Search for the cell housing the specified text and yield its [X, Y] center coordinate. 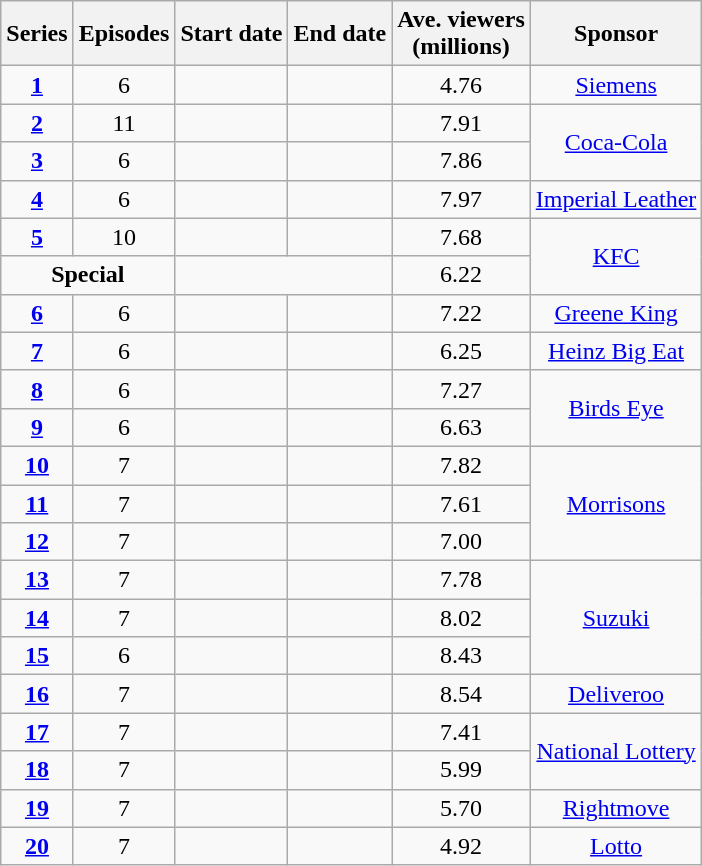
2 [37, 123]
7.86 [462, 161]
7.27 [462, 389]
Sponsor [616, 34]
7.78 [462, 580]
7.91 [462, 123]
3 [37, 161]
7.82 [462, 465]
4.92 [462, 846]
7.97 [462, 199]
Start date [232, 34]
6.25 [462, 351]
KFC [616, 256]
Greene King [616, 313]
8.43 [462, 656]
Suzuki [616, 618]
Special [88, 275]
17 [37, 732]
14 [37, 618]
7.41 [462, 732]
9 [37, 427]
4.76 [462, 85]
5.99 [462, 770]
20 [37, 846]
7.61 [462, 503]
7.68 [462, 237]
6.63 [462, 427]
8 [37, 389]
Birds Eye [616, 408]
8.02 [462, 618]
7.00 [462, 542]
5.70 [462, 808]
Series [37, 34]
Morrisons [616, 503]
Siemens [616, 85]
16 [37, 694]
5 [37, 237]
Lotto [616, 846]
15 [37, 656]
Deliveroo [616, 694]
Imperial Leather [616, 199]
6.22 [462, 275]
13 [37, 580]
End date [340, 34]
8.54 [462, 694]
18 [37, 770]
Heinz Big Eat [616, 351]
19 [37, 808]
Ave. viewers(millions) [462, 34]
7.22 [462, 313]
12 [37, 542]
Rightmove [616, 808]
Coca-Cola [616, 142]
Episodes [124, 34]
4 [37, 199]
1 [37, 85]
National Lottery [616, 751]
